Search for the cell housing the specified text and yield its [X, Y] center coordinate. 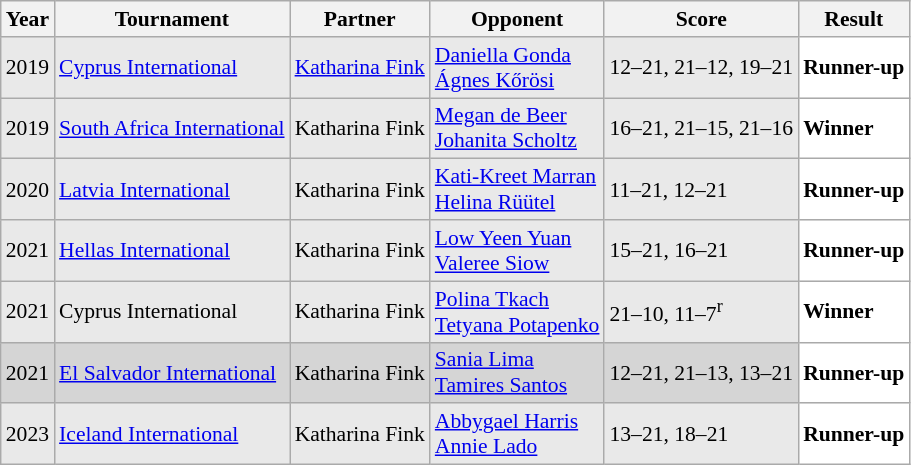
16–21, 21–15, 21–16 [701, 128]
Opponent [518, 19]
Low Yeen Yuan Valeree Siow [518, 250]
Sania Lima Tamires Santos [518, 372]
Megan de Beer Johanita Scholtz [518, 128]
11–21, 12–21 [701, 190]
Score [701, 19]
Result [854, 19]
21–10, 11–7r [701, 312]
12–21, 21–13, 13–21 [701, 372]
Kati-Kreet Marran Helina Rüütel [518, 190]
13–21, 18–21 [701, 434]
Year [28, 19]
15–21, 16–21 [701, 250]
South Africa International [172, 128]
Hellas International [172, 250]
12–21, 21–12, 19–21 [701, 68]
2020 [28, 190]
Iceland International [172, 434]
2023 [28, 434]
Tournament [172, 19]
Abbygael Harris Annie Lado [518, 434]
Polina Tkach Tetyana Potapenko [518, 312]
Daniella Gonda Ágnes Kőrösi [518, 68]
Partner [360, 19]
Latvia International [172, 190]
El Salvador International [172, 372]
